Detect which cell encompasses the target text, then output its (X, Y) center coordinate. 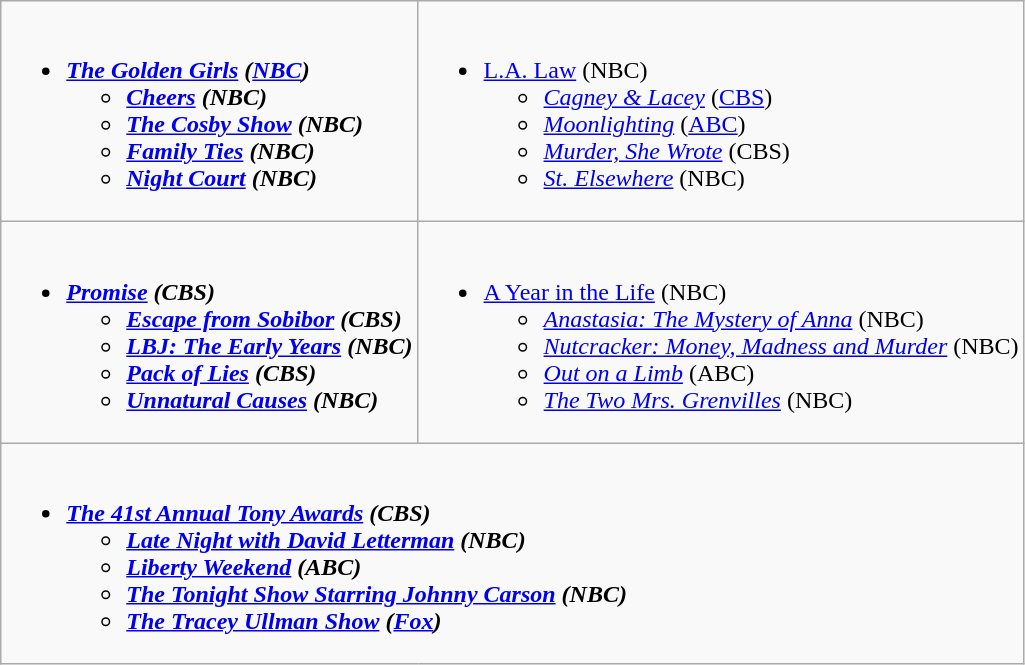
L.A. Law (NBC)Cagney & Lacey (CBS)Moonlighting (ABC)Murder, She Wrote (CBS)St. Elsewhere (NBC) (721, 112)
Promise (CBS)Escape from Sobibor (CBS)LBJ: The Early Years (NBC)Pack of Lies (CBS)Unnatural Causes (NBC) (210, 332)
The Golden Girls (NBC)Cheers (NBC)The Cosby Show (NBC)Family Ties (NBC)Night Court (NBC) (210, 112)
